For the text-containing cell, return its midpoint in [x, y] coordinate format. 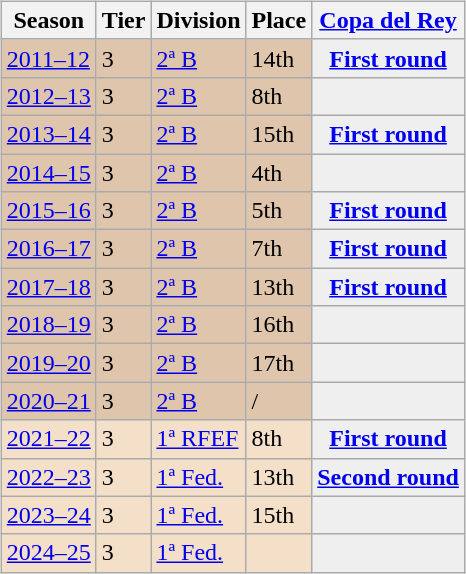
2021–22 [48, 439]
2024–25 [48, 553]
4th [279, 173]
Place [279, 20]
2017–18 [48, 287]
2011–12 [48, 58]
2013–14 [48, 134]
7th [279, 249]
Division [198, 20]
2014–15 [48, 173]
16th [279, 325]
5th [279, 211]
Tier [124, 20]
14th [279, 58]
/ [279, 401]
Season [48, 20]
17th [279, 363]
2022–23 [48, 477]
2018–19 [48, 325]
2020–21 [48, 401]
2012–13 [48, 96]
2023–24 [48, 515]
2016–17 [48, 249]
1ª RFEF [198, 439]
Second round [388, 477]
2015–16 [48, 211]
2019–20 [48, 363]
Copa del Rey [388, 20]
